Provide the (X, Y) coordinate of the cell's center where the given text is located.  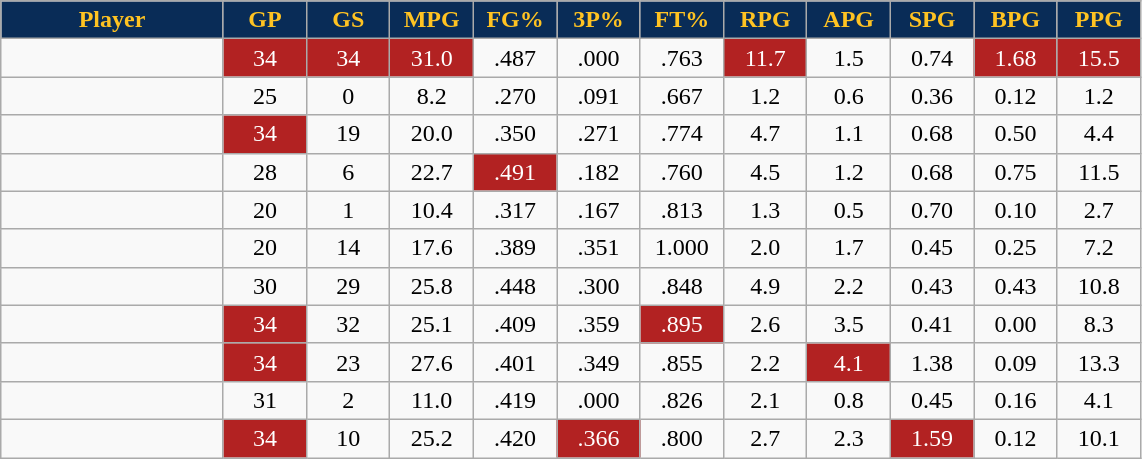
0.36 (932, 96)
.774 (682, 134)
.760 (682, 172)
1.7 (848, 248)
0.41 (932, 324)
31.0 (432, 58)
.182 (598, 172)
0 (348, 96)
2.1 (766, 400)
10.8 (1098, 286)
0.09 (1016, 362)
.091 (598, 96)
.800 (682, 438)
.350 (514, 134)
MPG (432, 20)
2.3 (848, 438)
.359 (598, 324)
10 (348, 438)
7.2 (1098, 248)
19 (348, 134)
FG% (514, 20)
.763 (682, 58)
RPG (766, 20)
14 (348, 248)
.351 (598, 248)
0.50 (1016, 134)
.349 (598, 362)
20.0 (432, 134)
.389 (514, 248)
10.1 (1098, 438)
30 (264, 286)
.855 (682, 362)
0.25 (1016, 248)
25.8 (432, 286)
32 (348, 324)
.848 (682, 286)
.270 (514, 96)
1 (348, 210)
22.7 (432, 172)
4.9 (766, 286)
23 (348, 362)
.167 (598, 210)
GP (264, 20)
2.6 (766, 324)
1.5 (848, 58)
.487 (514, 58)
1.3 (766, 210)
0.16 (1016, 400)
6 (348, 172)
25.1 (432, 324)
31 (264, 400)
4.4 (1098, 134)
0.74 (932, 58)
0.10 (1016, 210)
FT% (682, 20)
APG (848, 20)
3P% (598, 20)
.813 (682, 210)
PPG (1098, 20)
1.38 (932, 362)
.895 (682, 324)
Player (112, 20)
25.2 (432, 438)
.419 (514, 400)
.409 (514, 324)
2 (348, 400)
1.59 (932, 438)
SPG (932, 20)
GS (348, 20)
0.5 (848, 210)
17.6 (432, 248)
BPG (1016, 20)
0.75 (1016, 172)
4.5 (766, 172)
3.5 (848, 324)
29 (348, 286)
.448 (514, 286)
.300 (598, 286)
.271 (598, 134)
.491 (514, 172)
1.68 (1016, 58)
1.000 (682, 248)
27.6 (432, 362)
13.3 (1098, 362)
10.4 (432, 210)
15.5 (1098, 58)
8.2 (432, 96)
11.5 (1098, 172)
.826 (682, 400)
0.00 (1016, 324)
28 (264, 172)
.366 (598, 438)
2.0 (766, 248)
11.7 (766, 58)
.420 (514, 438)
.317 (514, 210)
0.70 (932, 210)
0.8 (848, 400)
.401 (514, 362)
0.6 (848, 96)
4.7 (766, 134)
8.3 (1098, 324)
.667 (682, 96)
1.1 (848, 134)
25 (264, 96)
11.0 (432, 400)
